Search for the cell housing the specified text and yield its [x, y] center coordinate. 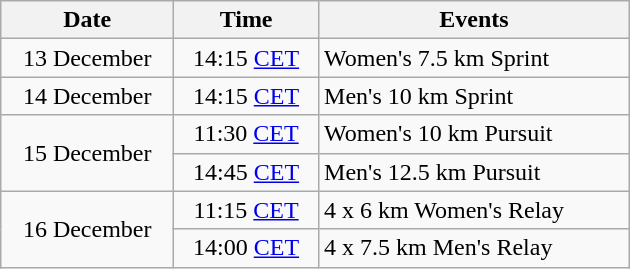
16 December [88, 229]
11:15 CET [246, 210]
Women's 7.5 km Sprint [474, 58]
Date [88, 20]
Events [474, 20]
14:00 CET [246, 248]
Men's 10 km Sprint [474, 96]
4 x 7.5 km Men's Relay [474, 248]
14 December [88, 96]
Women's 10 km Pursuit [474, 134]
11:30 CET [246, 134]
14:45 CET [246, 172]
Time [246, 20]
4 x 6 km Women's Relay [474, 210]
13 December [88, 58]
15 December [88, 153]
Men's 12.5 km Pursuit [474, 172]
